Return (X, Y) of the center of cell containing provided text 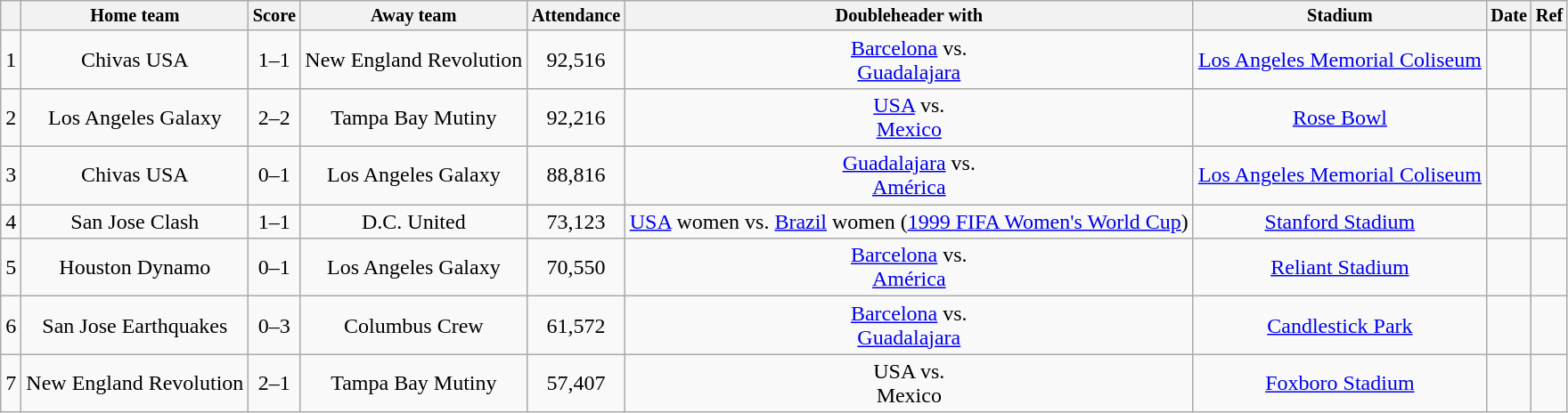
3 (11, 176)
57,407 (576, 383)
Columbus Crew (413, 326)
61,572 (576, 326)
Reliant Stadium (1340, 267)
0–3 (274, 326)
73,123 (576, 222)
2–2 (274, 117)
Guadalajara vs.América (909, 176)
70,550 (576, 267)
Foxboro Stadium (1340, 383)
4 (11, 222)
Candlestick Park (1340, 326)
San Jose Clash (135, 222)
Score (274, 16)
5 (11, 267)
Home team (135, 16)
Stadium (1340, 16)
Ref (1549, 16)
2 (11, 117)
92,516 (576, 59)
D.C. United (413, 222)
6 (11, 326)
Houston Dynamo (135, 267)
92,216 (576, 117)
7 (11, 383)
Rose Bowl (1340, 117)
Doubleheader with (909, 16)
Attendance (576, 16)
San Jose Earthquakes (135, 326)
2–1 (274, 383)
USA women vs. Brazil women (1999 FIFA Women's World Cup) (909, 222)
1 (11, 59)
Stanford Stadium (1340, 222)
Away team (413, 16)
Barcelona vs.América (909, 267)
88,816 (576, 176)
Date (1508, 16)
